Return the (X, Y) coordinate for the center point of the cell that contains the specified text.  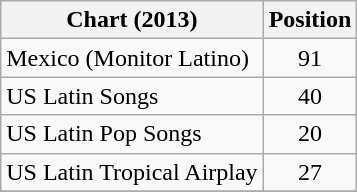
20 (310, 134)
40 (310, 96)
Chart (2013) (132, 20)
US Latin Pop Songs (132, 134)
27 (310, 172)
US Latin Tropical Airplay (132, 172)
US Latin Songs (132, 96)
Position (310, 20)
91 (310, 58)
Mexico (Monitor Latino) (132, 58)
